Search for the cell housing the specified text and yield its (X, Y) center coordinate. 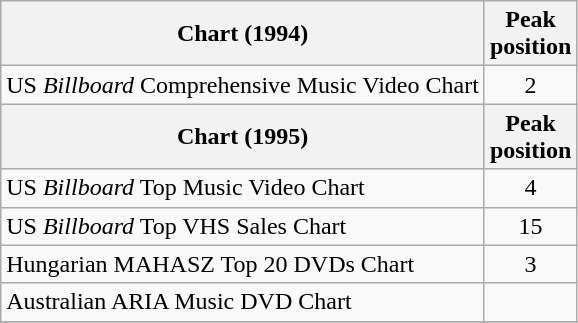
3 (530, 264)
Chart (1995) (243, 136)
Australian ARIA Music DVD Chart (243, 302)
4 (530, 188)
15 (530, 226)
Hungarian MAHASZ Top 20 DVDs Chart (243, 264)
Chart (1994) (243, 34)
2 (530, 85)
US Billboard Top Music Video Chart (243, 188)
US Billboard Comprehensive Music Video Chart (243, 85)
US Billboard Top VHS Sales Chart (243, 226)
